Locate the cell with the specified text and output its [X, Y] center coordinate. 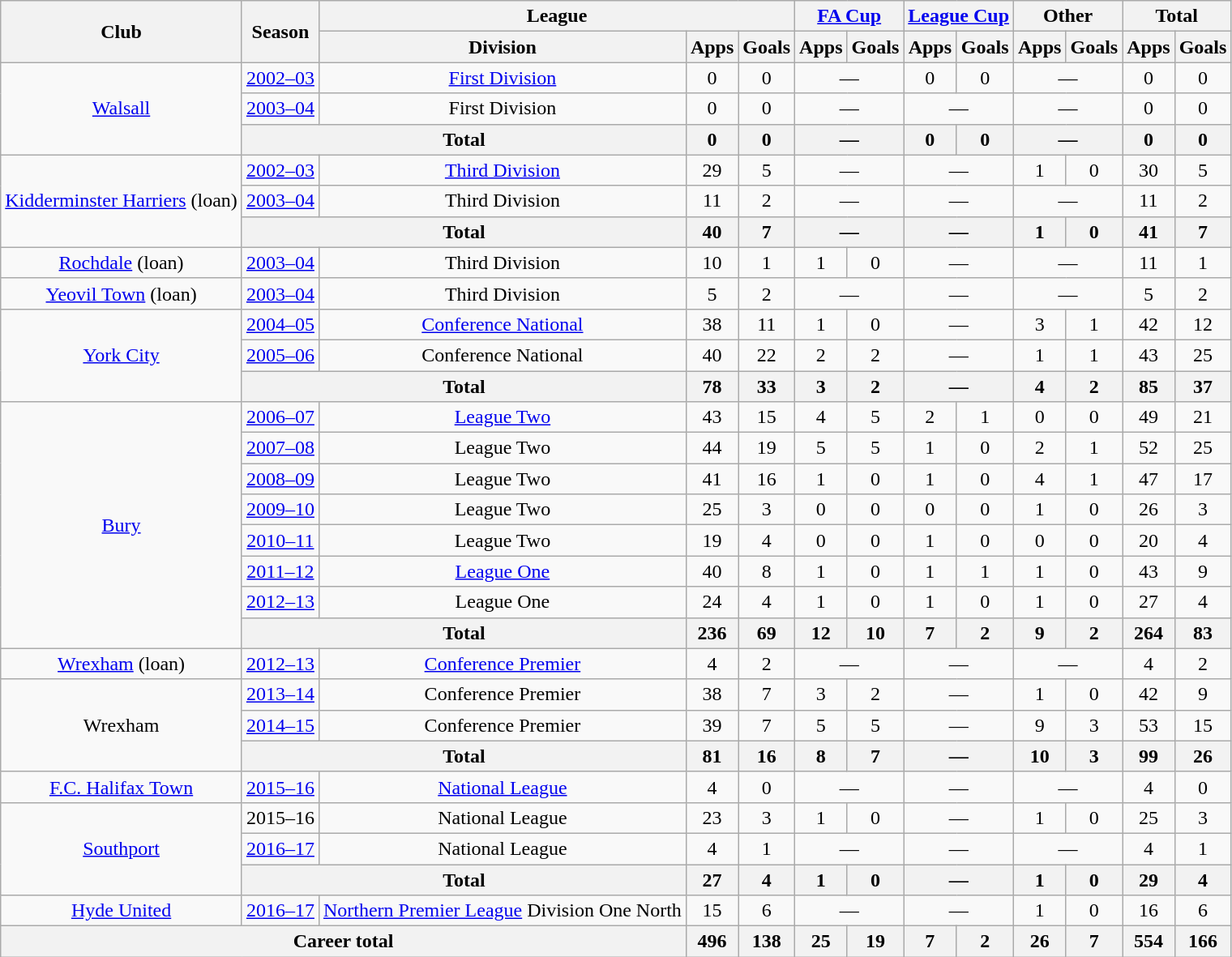
Yeovil Town (loan) [122, 293]
166 [1203, 942]
69 [767, 633]
33 [767, 387]
Northern Premier League Division One North [503, 911]
2008–09 [280, 479]
League [556, 16]
Wrexham (loan) [122, 664]
37 [1203, 387]
2005–06 [280, 355]
Bury [122, 525]
83 [1203, 633]
85 [1149, 387]
2013–14 [280, 694]
20 [1149, 540]
39 [712, 725]
49 [1149, 417]
78 [712, 387]
2010–11 [280, 540]
138 [767, 942]
Southport [122, 848]
17 [1203, 479]
2006–07 [280, 417]
Career total [344, 942]
44 [712, 448]
Wrexham [122, 725]
York City [122, 355]
496 [712, 942]
League Cup [959, 16]
Kidderminster Harriers (loan) [122, 201]
Rochdale (loan) [122, 263]
2014–15 [280, 725]
53 [1149, 725]
F.C. Halifax Town [122, 787]
FA Cup [849, 16]
2004–05 [280, 324]
24 [712, 602]
47 [1149, 479]
Hyde United [122, 911]
2007–08 [280, 448]
Division [503, 47]
Other [1068, 16]
2009–10 [280, 510]
52 [1149, 448]
264 [1149, 633]
Walsall [122, 109]
554 [1149, 942]
Club [122, 32]
99 [1149, 756]
22 [767, 355]
30 [1149, 170]
Season [280, 32]
236 [712, 633]
81 [712, 756]
21 [1203, 417]
2011–12 [280, 571]
23 [712, 818]
